Return [x, y] of the center of cell containing provided text 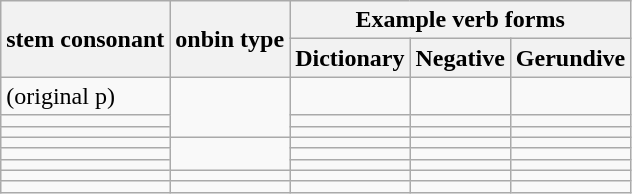
Example verb forms [460, 20]
onbin type [230, 39]
Dictionary [350, 58]
Gerundive [570, 58]
Negative [460, 58]
(original p) [86, 96]
stem consonant [86, 39]
